Return [X, Y] of the center of cell containing provided text 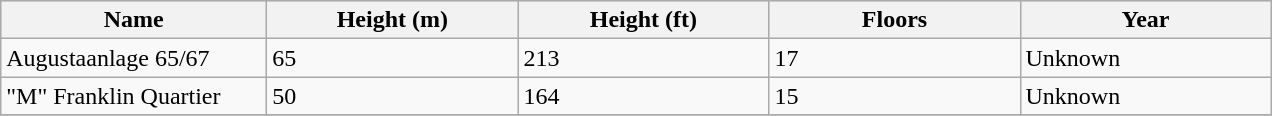
213 [644, 58]
Height (ft) [644, 20]
15 [894, 96]
Augustaanlage 65/67 [134, 58]
Year [1146, 20]
50 [392, 96]
Floors [894, 20]
Height (m) [392, 20]
65 [392, 58]
Name [134, 20]
164 [644, 96]
"M" Franklin Quartier [134, 96]
17 [894, 58]
